Search for the cell housing the specified text and yield its [x, y] center coordinate. 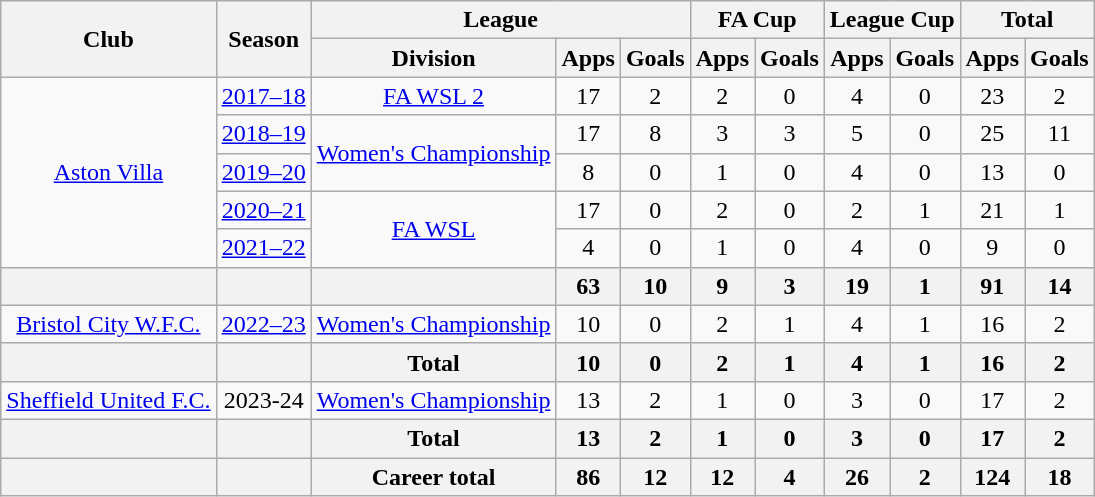
Aston Villa [108, 172]
2020–21 [264, 210]
21 [992, 210]
2022–23 [264, 324]
League Cup [892, 20]
18 [1059, 477]
Season [264, 39]
2019–20 [264, 172]
86 [588, 477]
26 [856, 477]
Division [434, 58]
2021–22 [264, 248]
5 [856, 134]
11 [1059, 134]
25 [992, 134]
Bristol City W.F.C. [108, 324]
2018–19 [264, 134]
2017–18 [264, 96]
Club [108, 39]
124 [992, 477]
League [500, 20]
2023-24 [264, 400]
FA Cup [757, 20]
14 [1059, 286]
Sheffield United F.C. [108, 400]
FA WSL [434, 229]
63 [588, 286]
23 [992, 96]
FA WSL 2 [434, 96]
19 [856, 286]
Career total [434, 477]
91 [992, 286]
